For the text-containing cell, return its midpoint in (x, y) coordinate format. 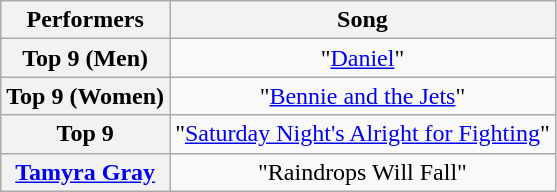
Top 9 (86, 134)
"Bennie and the Jets" (363, 96)
Top 9 (Women) (86, 96)
Song (363, 20)
Performers (86, 20)
"Saturday Night's Alright for Fighting" (363, 134)
"Daniel" (363, 58)
Tamyra Gray (86, 172)
"Raindrops Will Fall" (363, 172)
Top 9 (Men) (86, 58)
